For the text-containing cell, return its midpoint in (X, Y) coordinate format. 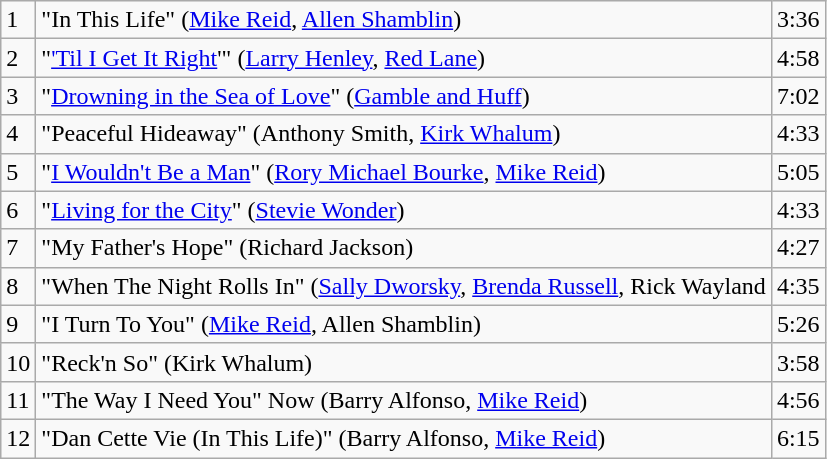
3:36 (798, 20)
"Peaceful Hideaway" (Anthony Smith, Kirk Whalum) (404, 134)
"I Turn To You" (Mike Reid, Allen Shamblin) (404, 324)
4:56 (798, 400)
"My Father's Hope" (Richard Jackson) (404, 248)
"When The Night Rolls In" (Sally Dworsky, Brenda Russell, Rick Wayland (404, 286)
12 (18, 438)
11 (18, 400)
4 (18, 134)
7:02 (798, 96)
"Living for the City" (Stevie Wonder) (404, 210)
2 (18, 58)
"Reck'n So" (Kirk Whalum) (404, 362)
8 (18, 286)
3:58 (798, 362)
4:35 (798, 286)
4:27 (798, 248)
9 (18, 324)
3 (18, 96)
10 (18, 362)
6 (18, 210)
5:05 (798, 172)
6:15 (798, 438)
"I Wouldn't Be a Man" (Rory Michael Bourke, Mike Reid) (404, 172)
"Dan Cette Vie (In This Life)" (Barry Alfonso, Mike Reid) (404, 438)
1 (18, 20)
"The Way I Need You" Now (Barry Alfonso, Mike Reid) (404, 400)
"Drowning in the Sea of Love" (Gamble and Huff) (404, 96)
7 (18, 248)
"In This Life" (Mike Reid, Allen Shamblin) (404, 20)
5:26 (798, 324)
"'Til I Get It Right'" (Larry Henley, Red Lane) (404, 58)
5 (18, 172)
4:58 (798, 58)
